Extract the [X, Y] coordinate from the center of the cell holding the provided text.  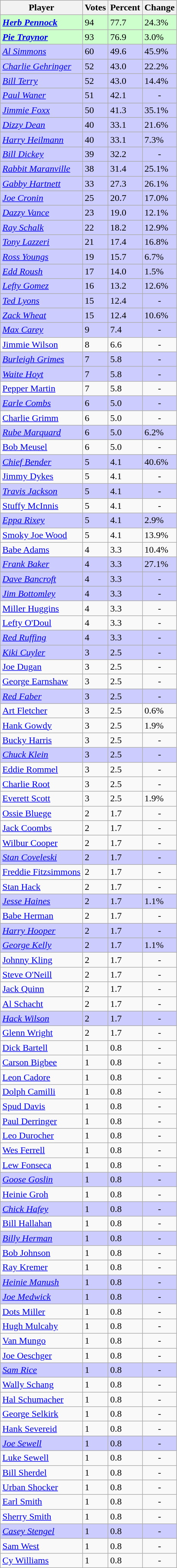
77.7 [125, 22]
Babe Adams [41, 550]
16 [95, 286]
Eppa Rixey [41, 520]
Lefty Gomez [41, 286]
35.1% [160, 110]
Al Simmons [41, 52]
Jesse Haines [41, 901]
Dots Miller [41, 1311]
Joe Medwick [41, 1297]
Red Faber [41, 696]
Babe Herman [41, 916]
26.1% [160, 184]
Percent [125, 8]
10.4% [160, 550]
Jimmy Dykes [41, 476]
Paul Derringer [41, 1121]
Wally Schang [41, 1385]
Dazzy Vance [41, 213]
42.1 [125, 95]
Bill Sherdel [41, 1473]
21 [95, 242]
2.9% [160, 520]
13.9% [160, 535]
Charlie Root [41, 784]
9 [95, 330]
Tony Lazzeri [41, 242]
Votes [95, 8]
32.2 [125, 154]
Cy Williams [41, 1560]
38 [95, 169]
15.7 [125, 257]
Rube Marquard [41, 433]
51 [95, 95]
45.9% [160, 52]
Casey Stengel [41, 1531]
Dizzy Dean [41, 125]
Art Fletcher [41, 711]
Lefty O'Doul [41, 623]
Stan Coveleski [41, 857]
Jack Quinn [41, 989]
Bill Hallahan [41, 1224]
Wilbur Cooper [41, 843]
17 [95, 271]
Jimmie Foxx [41, 110]
Burleigh Grimes [41, 359]
94 [95, 22]
14.4% [160, 81]
12.6% [160, 286]
Glenn Wright [41, 1033]
24.3% [160, 22]
20.7 [125, 198]
23 [95, 213]
Pie Traynor [41, 37]
25 [95, 198]
Charlie Gehringer [41, 66]
8 [95, 344]
Joe Sewell [41, 1443]
Joe Cronin [41, 198]
Chick Hafey [41, 1209]
Waite Hoyt [41, 374]
Eddie Rommel [41, 769]
Johnny Kling [41, 960]
Harry Hooper [41, 931]
1.5% [160, 271]
Frank Baker [41, 564]
Pepper Martin [41, 388]
Player [41, 8]
Earle Combs [41, 403]
Bob Johnson [41, 1253]
50 [95, 110]
10.6% [160, 315]
George Earnshaw [41, 682]
22.2% [160, 66]
Kiki Cuyler [41, 652]
Heinie Groh [41, 1194]
Leon Cadore [41, 1077]
76.9 [125, 37]
George Kelly [41, 945]
31.4 [125, 169]
19 [95, 257]
14.0 [125, 271]
Hank Gowdy [41, 725]
Herb Pennock [41, 22]
Ray Kremer [41, 1267]
Dolph Camilli [41, 1092]
Chuck Klein [41, 755]
3.0% [160, 37]
19.0 [125, 213]
Rabbit Maranville [41, 169]
Jim Bottomley [41, 593]
Heinie Manush [41, 1282]
Edd Roush [41, 271]
Lew Fonseca [41, 1165]
Wes Ferrell [41, 1150]
6.7% [160, 257]
12.1% [160, 213]
Hack Wilson [41, 1018]
Smoky Joe Wood [41, 535]
Bill Terry [41, 81]
Harry Heilmann [41, 139]
Sam Rice [41, 1370]
33 [95, 184]
Change [160, 8]
Urban Shocker [41, 1487]
12.9% [160, 227]
6.2% [160, 433]
Jimmie Wilson [41, 344]
Gabby Hartnett [41, 184]
Spud Davis [41, 1106]
Ted Lyons [41, 301]
Steve O'Neill [41, 975]
27.1% [160, 564]
Stuffy McInnis [41, 506]
Everett Scott [41, 799]
40.6% [160, 462]
39 [95, 154]
18.2 [125, 227]
Hal Schumacher [41, 1399]
Carson Bigbee [41, 1062]
Sherry Smith [41, 1516]
Dave Bancroft [41, 579]
6.6 [125, 344]
George Selkirk [41, 1414]
Red Ruffing [41, 637]
Bob Meusel [41, 447]
7.3% [160, 139]
Jack Coombs [41, 828]
Hank Severeid [41, 1429]
16.8% [160, 242]
13.2 [125, 286]
Zack Wheat [41, 315]
Paul Waner [41, 95]
60 [95, 52]
Ross Youngs [41, 257]
Van Mungo [41, 1341]
27.3 [125, 184]
Luke Sewell [41, 1458]
Max Carey [41, 330]
22 [95, 227]
41.3 [125, 110]
Al Schacht [41, 1004]
17.0% [160, 198]
Goose Goslin [41, 1180]
Dick Bartell [41, 1048]
Hugh Mulcahy [41, 1326]
Miller Huggins [41, 608]
21.6% [160, 125]
Billy Herman [41, 1238]
Freddie Fitzsimmons [41, 872]
Bucky Harris [41, 740]
93 [95, 37]
Sam West [41, 1546]
Ossie Bluege [41, 813]
7.4 [125, 330]
Earl Smith [41, 1502]
Travis Jackson [41, 491]
17.4 [125, 242]
Chief Bender [41, 462]
Joe Dugan [41, 667]
Leo Durocher [41, 1136]
Ray Schalk [41, 227]
Bill Dickey [41, 154]
Joe Oeschger [41, 1355]
0.6% [160, 711]
25.1% [160, 169]
49.6 [125, 52]
Charlie Grimm [41, 418]
Stan Hack [41, 886]
